Detect which cell encompasses the target text, then output its [X, Y] center coordinate. 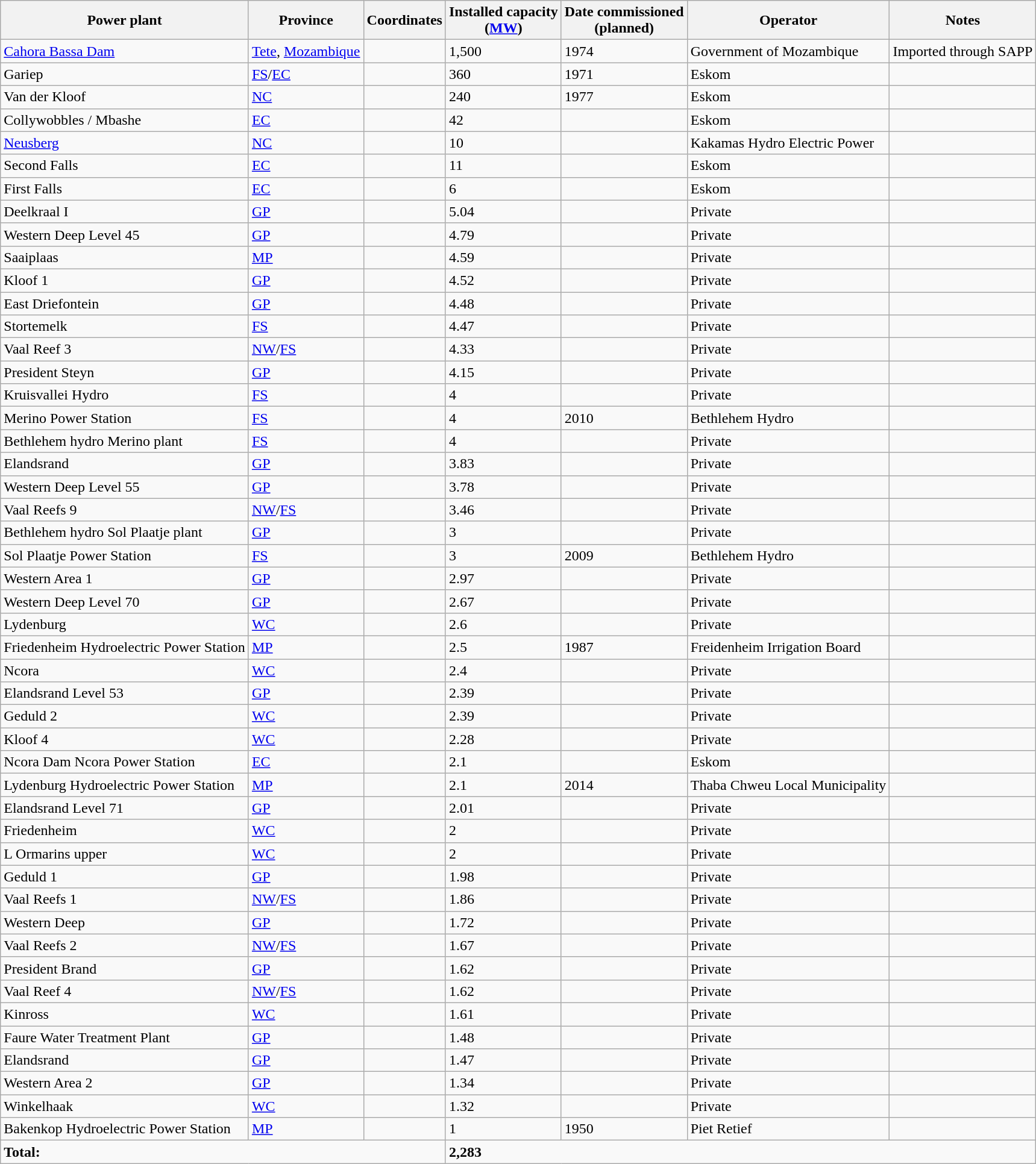
President Brand [125, 968]
1,500 [503, 51]
Power plant [125, 20]
President Steyn [125, 372]
Vaal Reefs 1 [125, 900]
Thaba Chweu Local Municipality [788, 785]
4.33 [503, 349]
Second Falls [125, 166]
Government of Mozambique [788, 51]
Piet Retief [788, 1129]
1.48 [503, 1037]
Bethlehem hydro Sol Plaatje plant [125, 533]
1.61 [503, 1014]
1950 [624, 1129]
11 [503, 166]
2010 [624, 418]
Kloof 1 [125, 280]
6 [503, 189]
Operator [788, 20]
2,283 [741, 1152]
Installed capacity(MW) [503, 20]
Imported through SAPP [963, 51]
4.59 [503, 257]
Cahora Bassa Dam [125, 51]
2.01 [503, 808]
2.28 [503, 739]
Western Deep Level 55 [125, 487]
Ncora Dam Ncora Power Station [125, 762]
1.34 [503, 1083]
Vaal Reef 3 [125, 349]
Friedenheim Hydroelectric Power Station [125, 647]
Geduld 1 [125, 877]
1974 [624, 51]
1.86 [503, 900]
1.32 [503, 1106]
4.52 [503, 280]
4.15 [503, 372]
1.72 [503, 922]
2009 [624, 555]
1977 [624, 97]
Neusberg [125, 143]
2.5 [503, 647]
4.47 [503, 327]
4.48 [503, 303]
Collywobbles / Mbashe [125, 120]
Total: [223, 1152]
Sol Plaatje Power Station [125, 555]
Kinross [125, 1014]
Vaal Reefs 2 [125, 945]
East Driefontein [125, 303]
Ncora [125, 671]
1987 [624, 647]
Merino Power Station [125, 418]
Kruisvallei Hydro [125, 395]
1971 [624, 74]
Gariep [125, 74]
1.67 [503, 945]
Elandsrand Level 53 [125, 693]
Friedenheim [125, 831]
Van der Kloof [125, 97]
Western Deep Level 45 [125, 234]
Bakenkop Hydroelectric Power Station [125, 1129]
Tete, Mozambique [306, 51]
Vaal Reefs 9 [125, 510]
Western Area 1 [125, 578]
2014 [624, 785]
Saaiplaas [125, 257]
1.98 [503, 877]
360 [503, 74]
Coordinates [404, 20]
10 [503, 143]
4.79 [503, 234]
Western Deep Level 70 [125, 601]
3.46 [503, 510]
240 [503, 97]
Faure Water Treatment Plant [125, 1037]
2.97 [503, 578]
2.6 [503, 624]
Winkelhaak [125, 1106]
Bethlehem hydro Merino plant [125, 441]
Western Deep [125, 922]
Western Area 2 [125, 1083]
3.78 [503, 487]
First Falls [125, 189]
Kakamas Hydro Electric Power [788, 143]
1 [503, 1129]
Notes [963, 20]
5.04 [503, 211]
2.67 [503, 601]
Elandsrand Level 71 [125, 808]
Geduld 2 [125, 716]
42 [503, 120]
FS/EC [306, 74]
1.47 [503, 1060]
L Ormarins upper [125, 854]
Freidenheim Irrigation Board [788, 647]
Vaal Reef 4 [125, 991]
Deelkraal I [125, 211]
Date commissioned(planned) [624, 20]
Lydenburg [125, 624]
Province [306, 20]
2.4 [503, 671]
Kloof 4 [125, 739]
3.83 [503, 464]
Lydenburg Hydroelectric Power Station [125, 785]
Stortemelk [125, 327]
